From the cell containing the given text, extract its center point as [x, y] coordinate. 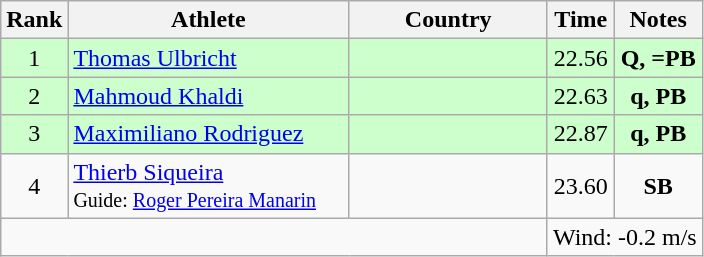
SB [658, 186]
Maximiliano Rodriguez [208, 134]
Athlete [208, 20]
Thierb SiqueiraGuide: Roger Pereira Manarin [208, 186]
3 [34, 134]
22.63 [580, 96]
Time [580, 20]
Country [448, 20]
2 [34, 96]
Q, =PB [658, 58]
22.56 [580, 58]
Mahmoud Khaldi [208, 96]
Notes [658, 20]
23.60 [580, 186]
Thomas Ulbricht [208, 58]
4 [34, 186]
Wind: -0.2 m/s [624, 237]
1 [34, 58]
22.87 [580, 134]
Rank [34, 20]
